Detect which cell encompasses the target text, then output its (x, y) center coordinate. 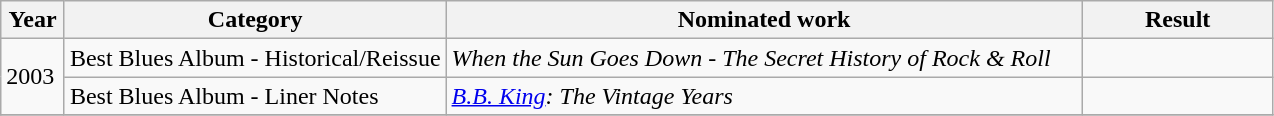
Nominated work (764, 20)
Best Blues Album - Liner Notes (255, 96)
Result (1178, 20)
Year (33, 20)
2003 (33, 77)
Category (255, 20)
B.B. King: The Vintage Years (764, 96)
Best Blues Album - Historical/Reissue (255, 58)
When the Sun Goes Down - The Secret History of Rock & Roll (764, 58)
